From the cell containing the given text, extract its center point as [X, Y] coordinate. 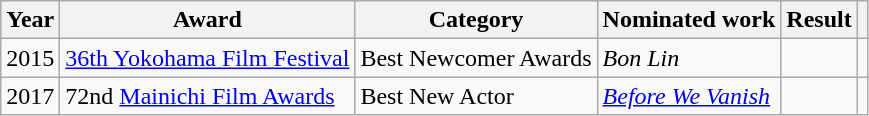
Best Newcomer Awards [476, 58]
Year [30, 20]
Best New Actor [476, 96]
2017 [30, 96]
Category [476, 20]
Before We Vanish [689, 96]
Nominated work [689, 20]
Award [208, 20]
2015 [30, 58]
72nd Mainichi Film Awards [208, 96]
Bon Lin [689, 58]
Result [819, 20]
36th Yokohama Film Festival [208, 58]
